Output the [X, Y] coordinate of the center of the cell containing the given text.  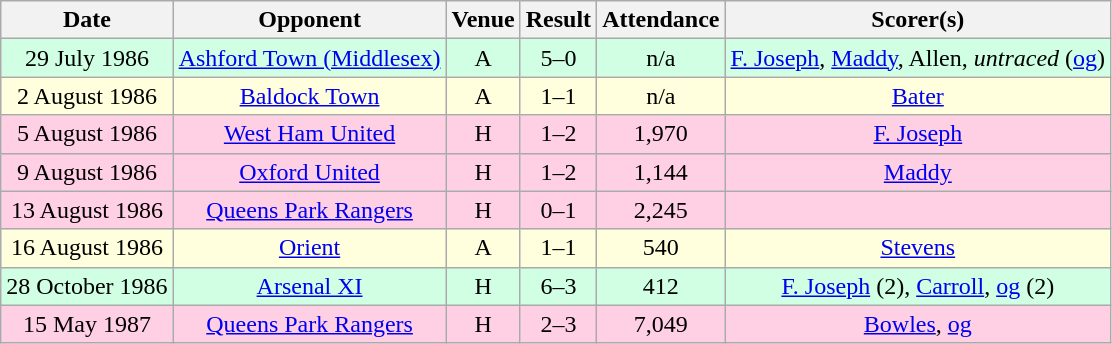
1,970 [661, 134]
28 October 1986 [87, 286]
Scorer(s) [918, 20]
15 May 1987 [87, 324]
13 August 1986 [87, 210]
7,049 [661, 324]
0–1 [558, 210]
9 August 1986 [87, 172]
Attendance [661, 20]
2–3 [558, 324]
Maddy [918, 172]
6–3 [558, 286]
Baldock Town [310, 96]
Stevens [918, 248]
2 August 1986 [87, 96]
5–0 [558, 58]
Opponent [310, 20]
West Ham United [310, 134]
Orient [310, 248]
Oxford United [310, 172]
Result [558, 20]
29 July 1986 [87, 58]
5 August 1986 [87, 134]
Bowles, og [918, 324]
2,245 [661, 210]
412 [661, 286]
Ashford Town (Middlesex) [310, 58]
Bater [918, 96]
F. Joseph, Maddy, Allen, untraced (og) [918, 58]
Date [87, 20]
Venue [483, 20]
540 [661, 248]
Arsenal XI [310, 286]
16 August 1986 [87, 248]
1,144 [661, 172]
F. Joseph (2), Carroll, og (2) [918, 286]
F. Joseph [918, 134]
